Capture the cell that displays the provided text and extract its (X, Y) central coordinate. 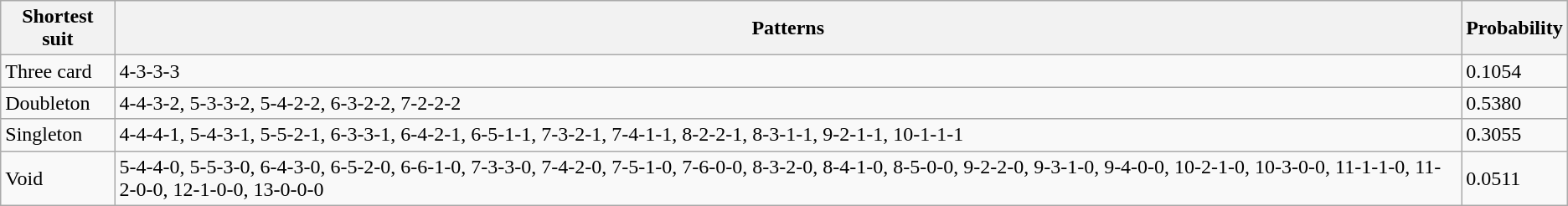
0.1054 (1514, 71)
0.0511 (1514, 178)
4-4-3-2, 5-3-3-2, 5-4-2-2, 6-3-2-2, 7-2-2-2 (788, 103)
4-4-4-1, 5-4-3-1, 5-5-2-1, 6-3-3-1, 6-4-2-1, 6-5-1-1, 7-3-2-1, 7-4-1-1, 8-2-2-1, 8-3-1-1, 9-2-1-1, 10-1-1-1 (788, 135)
Shortest suit (58, 28)
Three card (58, 71)
Singleton (58, 135)
Void (58, 178)
Doubleton (58, 103)
0.3055 (1514, 135)
Patterns (788, 28)
Probability (1514, 28)
4-3-3-3 (788, 71)
0.5380 (1514, 103)
